Provide the [X, Y] coordinate of the cell's center where the given text is located.  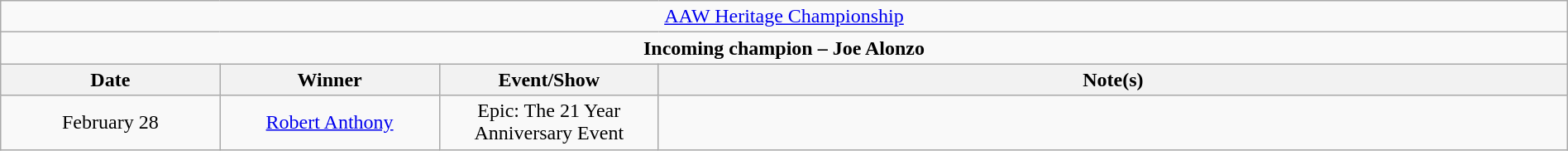
AAW Heritage Championship [784, 17]
Note(s) [1113, 80]
February 28 [111, 123]
Robert Anthony [329, 123]
Epic: The 21 Year Anniversary Event [549, 123]
Date [111, 80]
Winner [329, 80]
Event/Show [549, 80]
Incoming champion – Joe Alonzo [784, 48]
